Extract the [x, y] coordinate from the center of the cell holding the provided text.  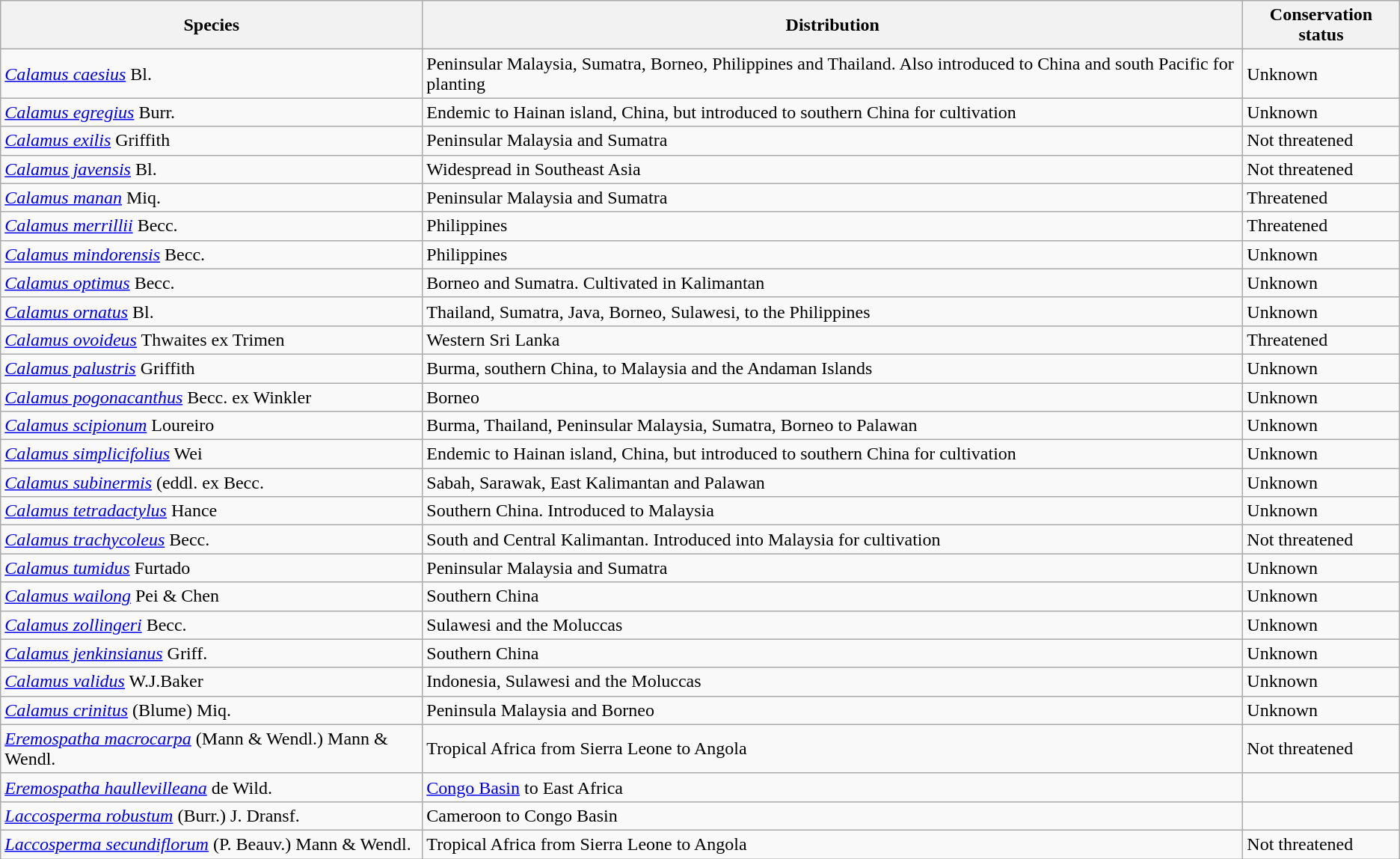
Calamus simplicifolius Wei [212, 454]
Distribution [833, 25]
Calamus manan Miq. [212, 198]
Borneo and Sumatra. Cultivated in Kalimantan [833, 283]
Laccosperma secundiflorum (P. Beauv.) Mann & Wendl. [212, 844]
Indonesia, Sulawesi and the Moluccas [833, 682]
Eremospatha macrocarpa (Mann & Wendl.) Mann & Wendl. [212, 748]
Calamus jenkinsianus Griff. [212, 653]
Southern China. Introduced to Malaysia [833, 511]
Borneo [833, 397]
Calamus wailong Pei & Chen [212, 596]
Calamus tumidus Furtado [212, 568]
Calamus pogonacanthus Becc. ex Winkler [212, 397]
Calamus exilis Griffith [212, 141]
Calamus merrillii Becc. [212, 226]
Western Sri Lanka [833, 340]
Calamus javensis Bl. [212, 169]
Calamus subinermis (eddl. ex Becc. [212, 483]
Calamus tetradactylus Hance [212, 511]
Calamus validus W.J.Baker [212, 682]
Burma, Thailand, Peninsular Malaysia, Sumatra, Borneo to Palawan [833, 426]
Conservation status [1321, 25]
South and Central Kalimantan. Introduced into Malaysia for cultivation [833, 539]
Laccosperma robustum (Burr.) J. Dransf. [212, 816]
Calamus palustris Griffith [212, 368]
Sulawesi and the Moluccas [833, 625]
Burma, southern China, to Malaysia and the Andaman Islands [833, 368]
Sabah, Sarawak, East Kalimantan and Palawan [833, 483]
Widespread in Southeast Asia [833, 169]
Thailand, Sumatra, Java, Borneo, Sulawesi, to the Philippines [833, 311]
Calamus trachycoleus Becc. [212, 539]
Species [212, 25]
Calamus egregius Burr. [212, 112]
Eremospatha haullevilleana de Wild. [212, 787]
Calamus ornatus Bl. [212, 311]
Peninsula Malaysia and Borneo [833, 710]
Cameroon to Congo Basin [833, 816]
Calamus ovoideus Thwaites ex Trimen [212, 340]
Calamus caesius Bl. [212, 73]
Calamus scipionum Loureiro [212, 426]
Congo Basin to East Africa [833, 787]
Calamus optimus Becc. [212, 283]
Calamus zollingeri Becc. [212, 625]
Calamus crinitus (Blume) Miq. [212, 710]
Calamus mindorensis Becc. [212, 254]
Peninsular Malaysia, Sumatra, Borneo, Philippines and Thailand. Also introduced to China and south Pacific for planting [833, 73]
